Find where the given text appears and provide that cell's center as [x, y] coordinate. 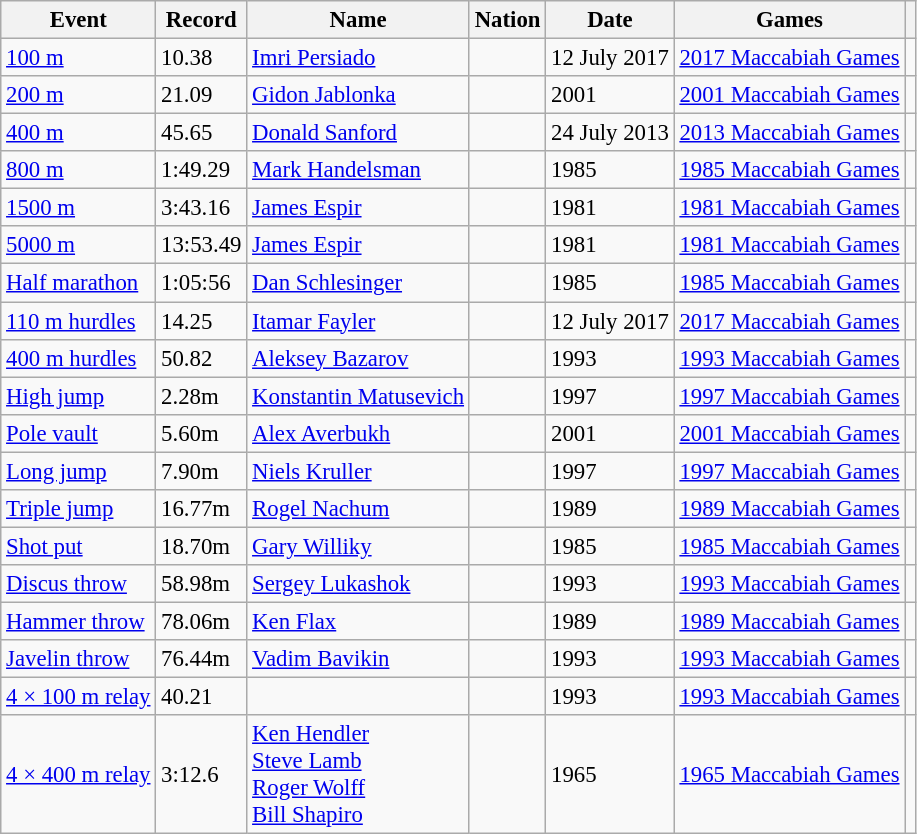
Ken HendlerSteve LambRoger WolffBill Shapiro [358, 774]
Javelin throw [78, 659]
Date [610, 20]
14.25 [202, 321]
45.65 [202, 133]
78.06m [202, 621]
Dan Schlesinger [358, 283]
40.21 [202, 697]
1965 Maccabiah Games [790, 774]
Nation [507, 20]
16.77m [202, 509]
110 m hurdles [78, 321]
High jump [78, 396]
3:12.6 [202, 774]
200 m [78, 95]
Mark Handelsman [358, 170]
5.60m [202, 433]
800 m [78, 170]
4 × 100 m relay [78, 697]
1:05:56 [202, 283]
Donald Sanford [358, 133]
Alex Averbukh [358, 433]
Record [202, 20]
Hammer throw [78, 621]
Pole vault [78, 433]
Discus throw [78, 584]
Gidon Jablonka [358, 95]
76.44m [202, 659]
1:49.29 [202, 170]
7.90m [202, 471]
1965 [610, 774]
Imri Persiado [358, 58]
Games [790, 20]
100 m [78, 58]
Konstantin Matusevich [358, 396]
400 m [78, 133]
Vadim Bavikin [358, 659]
2013 Maccabiah Games [790, 133]
2.28m [202, 396]
50.82 [202, 358]
Gary Williky [358, 546]
13:53.49 [202, 245]
Shot put [78, 546]
Itamar Fayler [358, 321]
18.70m [202, 546]
3:43.16 [202, 208]
400 m hurdles [78, 358]
Rogel Nachum [358, 509]
4 × 400 m relay [78, 774]
21.09 [202, 95]
Triple jump [78, 509]
24 July 2013 [610, 133]
Event [78, 20]
5000 m [78, 245]
Niels Kruller [358, 471]
10.38 [202, 58]
Name [358, 20]
58.98m [202, 584]
Sergey Lukashok [358, 584]
1500 m [78, 208]
Long jump [78, 471]
Ken Flax [358, 621]
Aleksey Bazarov [358, 358]
Half marathon [78, 283]
